For the text-containing cell, return its midpoint in (x, y) coordinate format. 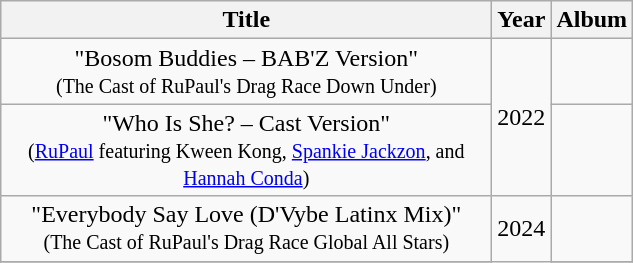
Title (246, 20)
"Who Is She? – Cast Version" (RuPaul featuring Kween Kong, Spankie Jackzon, and Hannah Conda) (246, 150)
2024 (522, 228)
"Bosom Buddies – BAB'Z Version" (The Cast of RuPaul's Drag Race Down Under) (246, 72)
"Everybody Say Love (D'Vybe Latinx Mix)" (The Cast of RuPaul's Drag Race Global All Stars) (246, 228)
Year (522, 20)
Album (592, 20)
2022 (522, 118)
